Detect which cell encompasses the target text, then output its (x, y) center coordinate. 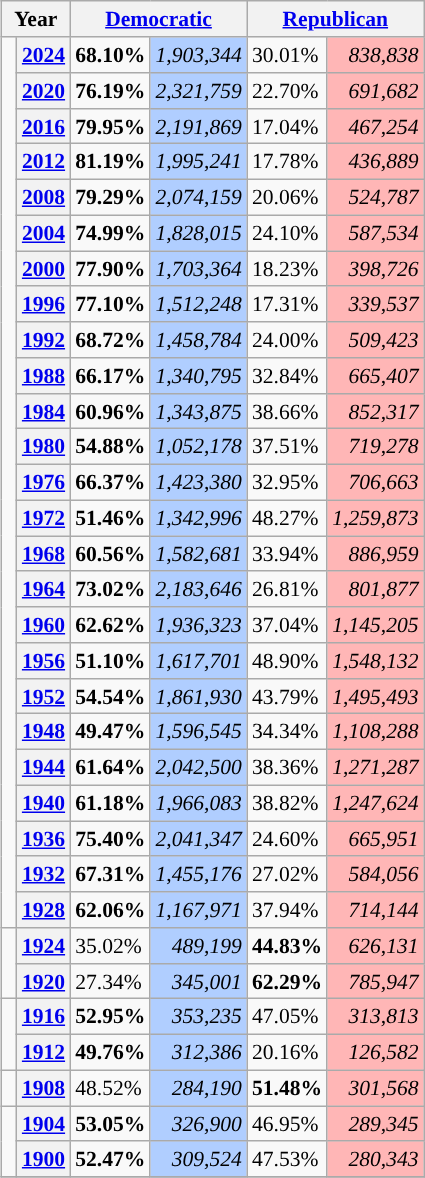
1996 (44, 304)
2008 (44, 197)
1,495,493 (375, 696)
61.18% (110, 803)
289,345 (375, 1124)
1,167,971 (198, 910)
398,726 (375, 269)
706,663 (375, 482)
1952 (44, 696)
345,001 (198, 981)
49.76% (110, 1052)
52.95% (110, 1017)
81.19% (110, 162)
126,582 (375, 1052)
1,548,132 (375, 661)
1908 (44, 1088)
886,959 (375, 554)
1,423,380 (198, 482)
1960 (44, 625)
1,966,083 (198, 803)
1,582,681 (198, 554)
1,455,176 (198, 874)
1,617,701 (198, 661)
1956 (44, 661)
1,703,364 (198, 269)
1916 (44, 1017)
24.00% (287, 340)
76.19% (110, 91)
1,271,287 (375, 767)
37.04% (287, 625)
1,458,784 (198, 340)
62.29% (287, 981)
Republican (336, 19)
1964 (44, 589)
17.31% (287, 304)
280,343 (375, 1159)
326,900 (198, 1124)
61.64% (110, 767)
587,534 (375, 233)
1932 (44, 874)
524,787 (375, 197)
719,278 (375, 447)
2,321,759 (198, 91)
24.60% (287, 839)
68.10% (110, 55)
2016 (44, 126)
1992 (44, 340)
62.06% (110, 910)
284,190 (198, 1088)
73.02% (110, 589)
2,042,500 (198, 767)
66.17% (110, 376)
44.83% (287, 946)
1,247,624 (375, 803)
48.52% (110, 1088)
47.05% (287, 1017)
37.51% (287, 447)
38.66% (287, 411)
32.95% (287, 482)
1,340,795 (198, 376)
47.53% (287, 1159)
785,947 (375, 981)
51.46% (110, 518)
60.96% (110, 411)
801,877 (375, 589)
54.54% (110, 696)
1,052,178 (198, 447)
2000 (44, 269)
27.02% (287, 874)
852,317 (375, 411)
626,131 (375, 946)
Year (36, 19)
60.56% (110, 554)
584,056 (375, 874)
17.04% (287, 126)
2,183,646 (198, 589)
2,074,159 (198, 197)
1924 (44, 946)
27.34% (110, 981)
51.10% (110, 661)
43.79% (287, 696)
32.84% (287, 376)
489,199 (198, 946)
17.78% (287, 162)
38.36% (287, 767)
79.95% (110, 126)
68.72% (110, 340)
1,995,241 (198, 162)
35.02% (110, 946)
2,191,869 (198, 126)
51.48% (287, 1088)
1948 (44, 732)
1900 (44, 1159)
313,813 (375, 1017)
18.23% (287, 269)
665,407 (375, 376)
1988 (44, 376)
48.27% (287, 518)
1944 (44, 767)
312,386 (198, 1052)
309,524 (198, 1159)
2020 (44, 91)
54.88% (110, 447)
1968 (44, 554)
2,041,347 (198, 839)
75.40% (110, 839)
37.94% (287, 910)
74.99% (110, 233)
1,903,344 (198, 55)
838,838 (375, 55)
33.94% (287, 554)
1912 (44, 1052)
1,861,930 (198, 696)
79.29% (110, 197)
26.81% (287, 589)
46.95% (287, 1124)
1,343,875 (198, 411)
1,512,248 (198, 304)
20.06% (287, 197)
1904 (44, 1124)
509,423 (375, 340)
714,144 (375, 910)
67.31% (110, 874)
77.90% (110, 269)
301,568 (375, 1088)
24.10% (287, 233)
691,682 (375, 91)
1920 (44, 981)
2012 (44, 162)
1936 (44, 839)
48.90% (287, 661)
1928 (44, 910)
1,145,205 (375, 625)
339,537 (375, 304)
1,259,873 (375, 518)
38.82% (287, 803)
77.10% (110, 304)
1940 (44, 803)
1,596,545 (198, 732)
2004 (44, 233)
53.05% (110, 1124)
34.34% (287, 732)
665,951 (375, 839)
22.70% (287, 91)
353,235 (198, 1017)
467,254 (375, 126)
1984 (44, 411)
1,342,996 (198, 518)
20.16% (287, 1052)
62.62% (110, 625)
1,936,323 (198, 625)
1976 (44, 482)
49.47% (110, 732)
Democratic (158, 19)
66.37% (110, 482)
30.01% (287, 55)
2024 (44, 55)
52.47% (110, 1159)
1,828,015 (198, 233)
1980 (44, 447)
1,108,288 (375, 732)
436,889 (375, 162)
1972 (44, 518)
